Search for the cell housing the specified text and yield its [X, Y] center coordinate. 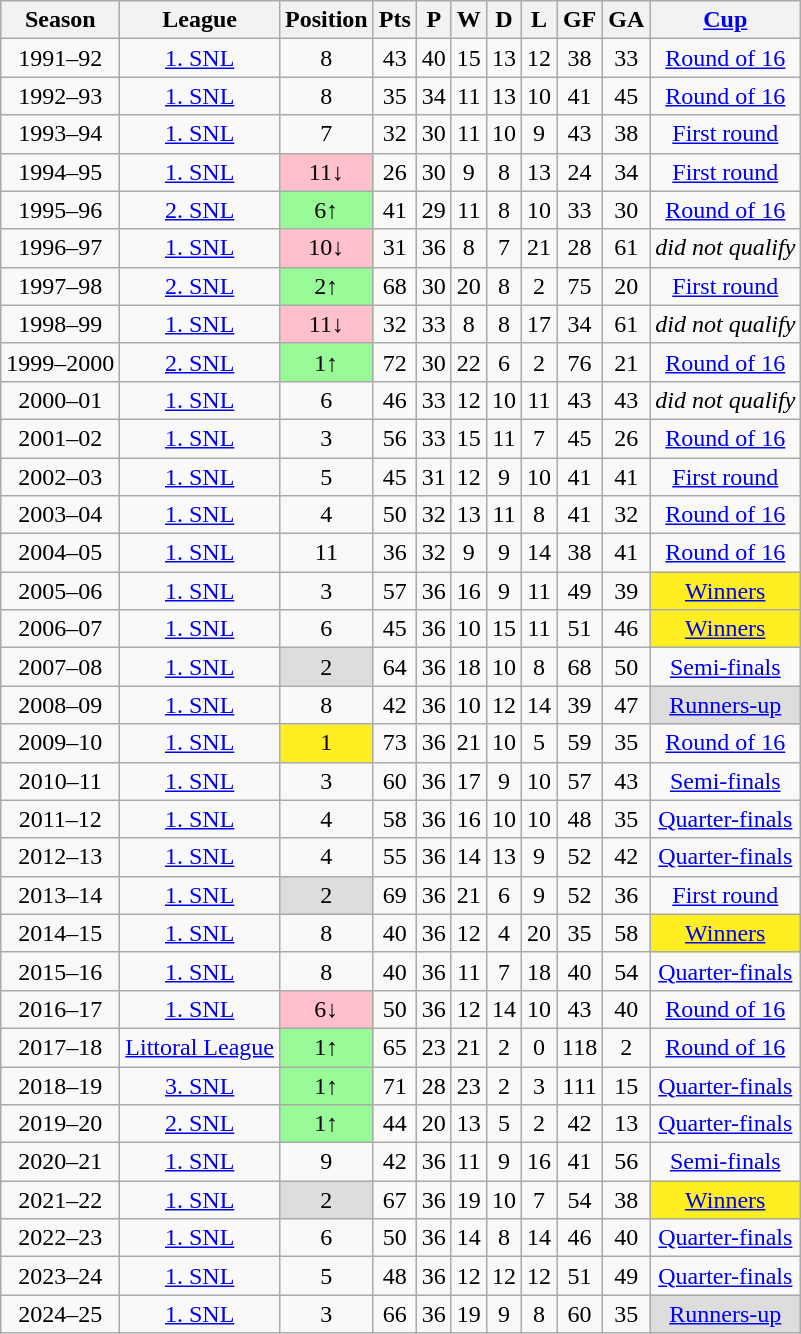
47 [626, 705]
2011–12 [60, 819]
75 [580, 286]
2005–06 [60, 591]
1 [326, 743]
Pts [394, 20]
64 [394, 667]
D [504, 20]
2008–09 [60, 705]
29 [434, 210]
67 [394, 1200]
2004–05 [60, 553]
24 [580, 172]
71 [394, 1085]
66 [394, 1314]
P [434, 20]
65 [394, 1047]
6↑ [326, 210]
1991–92 [60, 58]
2006–07 [60, 629]
72 [394, 362]
Cup [726, 20]
2016–17 [60, 1009]
1994–95 [60, 172]
2018–19 [60, 1085]
73 [394, 743]
111 [580, 1085]
2019–20 [60, 1124]
55 [394, 857]
2000–01 [60, 400]
2010–11 [60, 781]
1996–97 [60, 248]
0 [538, 1047]
2020–21 [60, 1162]
2009–10 [60, 743]
2023–24 [60, 1276]
1997–98 [60, 286]
L [538, 20]
44 [394, 1124]
2012–13 [60, 857]
22 [468, 362]
1993–94 [60, 134]
2024–25 [60, 1314]
1999–2000 [60, 362]
2013–14 [60, 895]
W [468, 20]
2017–18 [60, 1047]
1992–93 [60, 96]
Position [326, 20]
76 [580, 362]
2003–04 [60, 515]
2021–22 [60, 1200]
2015–16 [60, 971]
10↓ [326, 248]
Season [60, 20]
2↑ [326, 286]
3. SNL [200, 1085]
118 [580, 1047]
Littoral League [200, 1047]
GA [626, 20]
1998–99 [60, 324]
2007–08 [60, 667]
2002–03 [60, 477]
League [200, 20]
2022–23 [60, 1238]
1995–96 [60, 210]
GF [580, 20]
6↓ [326, 1009]
2001–02 [60, 438]
2014–15 [60, 933]
59 [580, 743]
69 [394, 895]
